Find where the given text appears and provide that cell's center as (X, Y) coordinate. 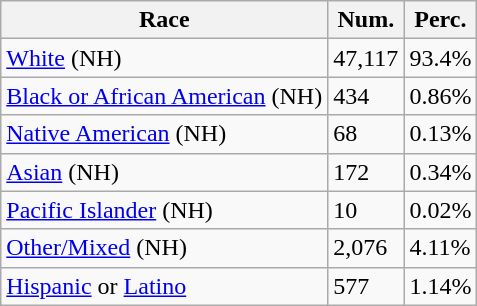
93.4% (440, 58)
0.34% (440, 172)
4.11% (440, 248)
434 (366, 96)
172 (366, 172)
Asian (NH) (164, 172)
0.02% (440, 210)
577 (366, 286)
10 (366, 210)
1.14% (440, 286)
Num. (366, 20)
Black or African American (NH) (164, 96)
Other/Mixed (NH) (164, 248)
Race (164, 20)
White (NH) (164, 58)
68 (366, 134)
2,076 (366, 248)
0.13% (440, 134)
Native American (NH) (164, 134)
0.86% (440, 96)
Pacific Islander (NH) (164, 210)
47,117 (366, 58)
Hispanic or Latino (164, 286)
Perc. (440, 20)
